Provide the [x, y] coordinate of the cell's center where the given text is located.  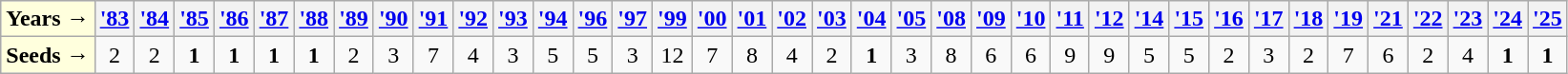
'89 [354, 19]
'09 [991, 19]
'02 [792, 19]
'96 [593, 19]
'92 [473, 19]
'83 [115, 19]
'87 [274, 19]
'04 [871, 19]
'12 [1109, 19]
'23 [1468, 19]
'84 [155, 19]
'25 [1548, 19]
'91 [433, 19]
'10 [1031, 19]
'24 [1508, 19]
'19 [1348, 19]
'00 [712, 19]
'22 [1428, 19]
'94 [553, 19]
'99 [673, 19]
'18 [1308, 19]
'11 [1070, 19]
'86 [234, 19]
'88 [314, 19]
'17 [1268, 19]
'90 [393, 19]
'01 [752, 19]
'21 [1389, 19]
Years → [48, 19]
'97 [633, 19]
'03 [832, 19]
'15 [1189, 19]
'16 [1229, 19]
'85 [195, 19]
12 [673, 55]
'05 [911, 19]
'14 [1149, 19]
'93 [513, 19]
'08 [951, 19]
Seeds → [48, 55]
